Return the [X, Y] coordinate for the center point of the cell that contains the specified text.  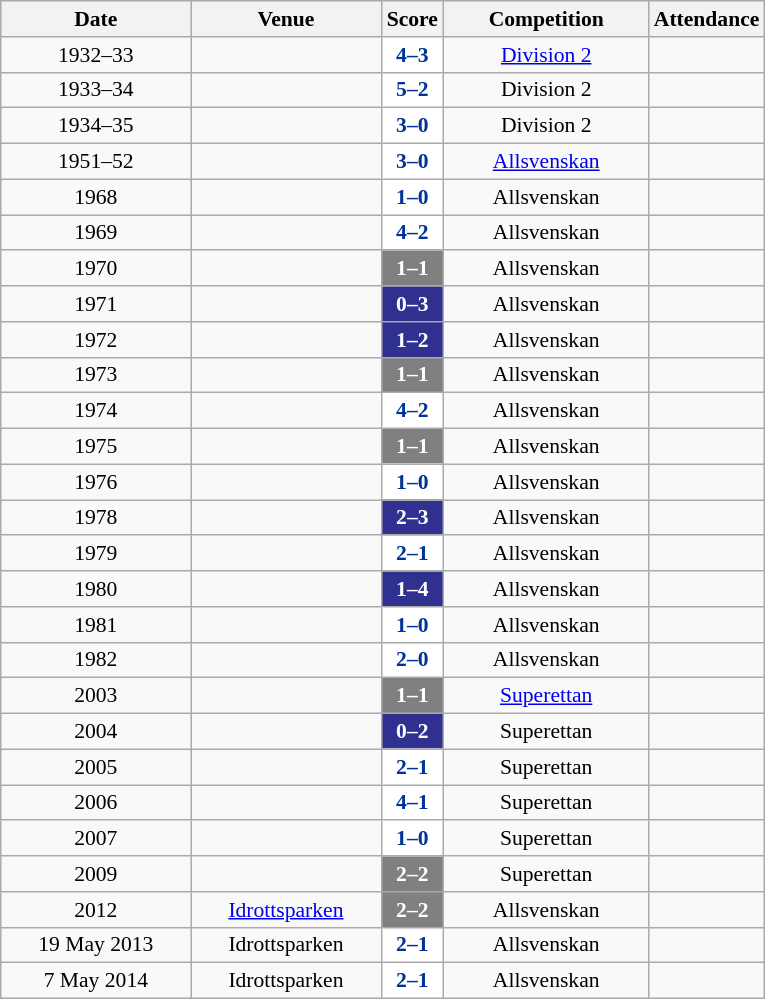
2012 [96, 910]
1–2 [412, 340]
1976 [96, 482]
2–3 [412, 518]
1972 [96, 340]
2003 [96, 696]
1979 [96, 554]
4–3 [412, 55]
19 May 2013 [96, 945]
2005 [96, 767]
4–1 [412, 803]
1978 [96, 518]
1982 [96, 660]
0–2 [412, 732]
1969 [96, 233]
7 May 2014 [96, 981]
Score [412, 19]
Attendance [707, 19]
2–0 [412, 660]
1933–34 [96, 90]
1968 [96, 197]
1974 [96, 411]
1970 [96, 269]
1975 [96, 447]
1981 [96, 625]
2009 [96, 874]
1971 [96, 304]
1932–33 [96, 55]
Date [96, 19]
1973 [96, 375]
2004 [96, 732]
0–3 [412, 304]
2007 [96, 839]
5–2 [412, 90]
2006 [96, 803]
Venue [286, 19]
1934–35 [96, 126]
1–4 [412, 589]
1951–52 [96, 162]
Competition [546, 19]
1980 [96, 589]
